Scan for the cell matching the given text and deliver its [X, Y] coordinate at center. 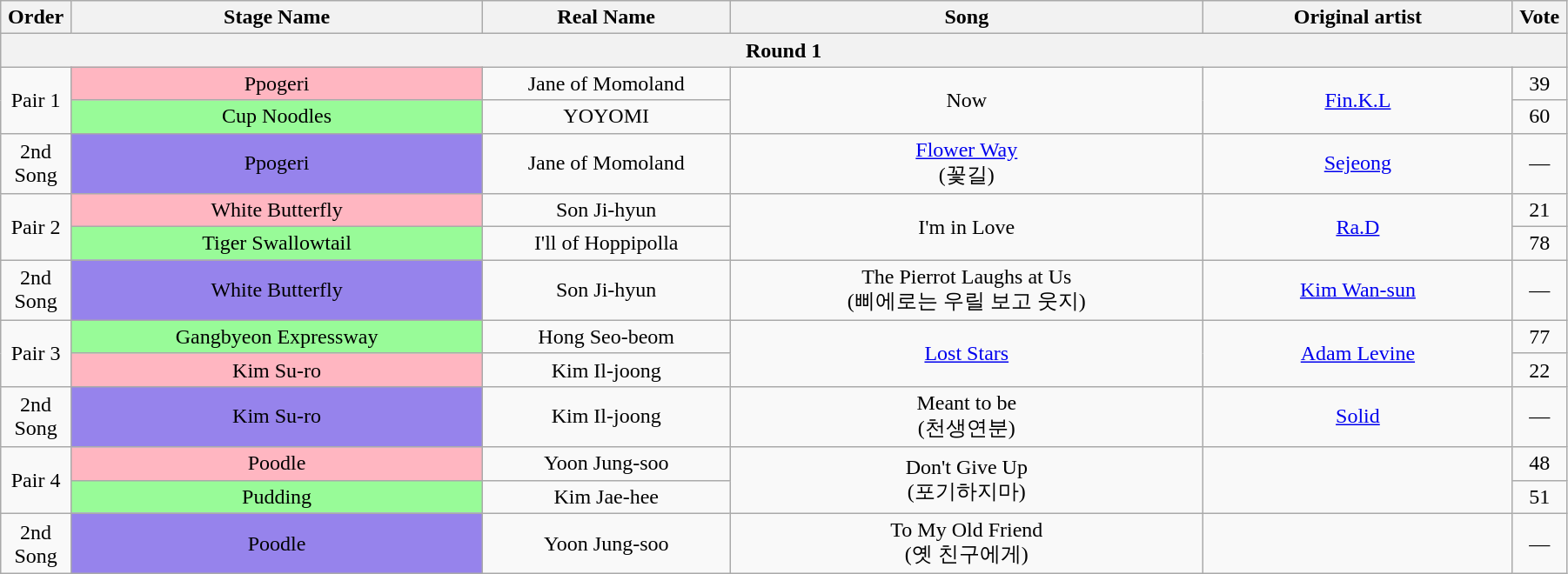
YOYOMI [606, 117]
Don't Give Up(포기하지마) [967, 480]
Gangbyeon Expressway [277, 337]
Pair 2 [37, 227]
Flower Way(꽃길) [967, 164]
Pair 4 [37, 480]
Kim Wan-sun [1357, 290]
51 [1540, 497]
Pair 1 [37, 100]
Stage Name [277, 17]
Fin.K.L [1357, 100]
I'll of Hoppipolla [606, 244]
Ra.D [1357, 227]
Kim Jae-hee [606, 497]
Now [967, 100]
Lost Stars [967, 353]
Adam Levine [1357, 353]
22 [1540, 370]
Solid [1357, 417]
78 [1540, 244]
Song [967, 17]
60 [1540, 117]
Real Name [606, 17]
Meant to be(천생연분) [967, 417]
Round 1 [784, 50]
39 [1540, 83]
Cup Noodles [277, 117]
21 [1540, 210]
Pudding [277, 497]
Order [37, 17]
The Pierrot Laughs at Us(삐에로는 우릴 보고 웃지) [967, 290]
Hong Seo-beom [606, 337]
To My Old Friend(옛 친구에게) [967, 544]
Sejeong [1357, 164]
77 [1540, 337]
48 [1540, 464]
Pair 3 [37, 353]
Vote [1540, 17]
Original artist [1357, 17]
I'm in Love [967, 227]
Tiger Swallowtail [277, 244]
